From the cell containing the given text, extract its center point as [X, Y] coordinate. 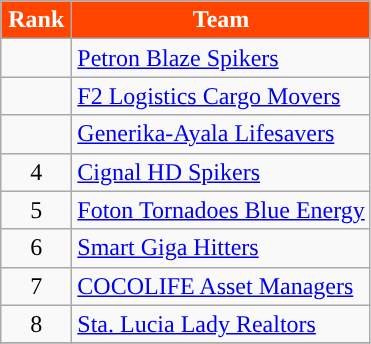
5 [36, 210]
Sta. Lucia Lady Realtors [221, 324]
Petron Blaze Spikers [221, 58]
Rank [36, 20]
Smart Giga Hitters [221, 248]
8 [36, 324]
F2 Logistics Cargo Movers [221, 96]
COCOLIFE Asset Managers [221, 286]
Team [221, 20]
4 [36, 172]
Foton Tornadoes Blue Energy [221, 210]
7 [36, 286]
6 [36, 248]
Cignal HD Spikers [221, 172]
Generika-Ayala Lifesavers [221, 134]
